Detect which cell encompasses the target text, then output its [x, y] center coordinate. 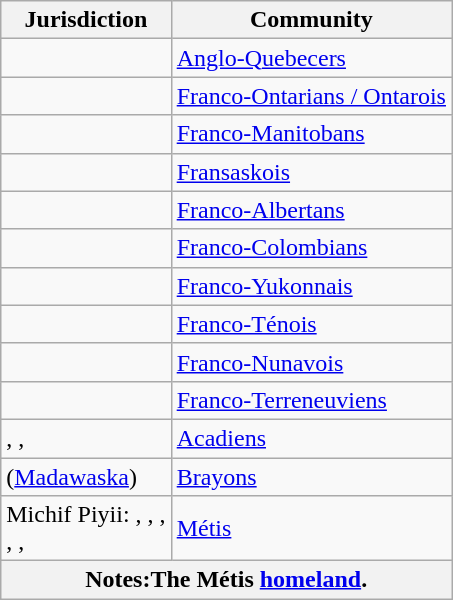
Franco-Colombians [311, 248]
Franco-Ontarians / Ontarois [311, 96]
(Madawaska) [86, 477]
Acadiens [311, 438]
Community [311, 20]
Franco-Nunavois [311, 362]
Jurisdiction [86, 20]
Notes:The Métis homeland. [226, 580]
Franco-Albertans [311, 210]
Métis [311, 528]
Franco-Terreneuviens [311, 400]
Franco-Manitobans [311, 134]
Fransaskois [311, 172]
, , [86, 438]
Michif Piyii: , , ,, , [86, 528]
Franco-Yukonnais [311, 286]
Brayons [311, 477]
Anglo-Quebecers [311, 58]
Franco-Ténois [311, 324]
